Search for the cell housing the specified text and yield its (x, y) center coordinate. 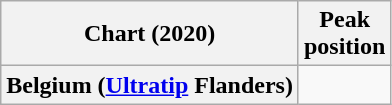
Belgium (Ultratip Flanders) (150, 85)
Peakposition (344, 34)
Chart (2020) (150, 34)
